Locate the cell with the specified text and output its (X, Y) center coordinate. 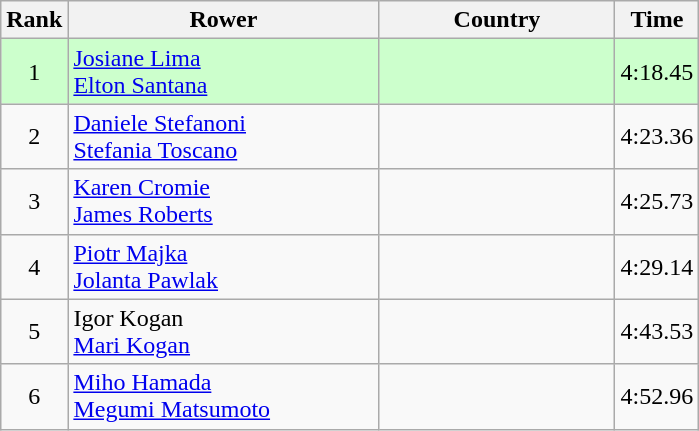
Rower (224, 20)
6 (34, 396)
5 (34, 332)
4:18.45 (657, 72)
4:43.53 (657, 332)
Country (497, 20)
Karen CromieJames Roberts (224, 202)
Piotr MajkaJolanta Pawlak (224, 266)
Igor KoganMari Kogan (224, 332)
Time (657, 20)
4 (34, 266)
4:52.96 (657, 396)
2 (34, 136)
Miho HamadaMegumi Matsumoto (224, 396)
Daniele StefanoniStefania Toscano (224, 136)
4:25.73 (657, 202)
1 (34, 72)
Josiane LimaElton Santana (224, 72)
Rank (34, 20)
4:29.14 (657, 266)
3 (34, 202)
4:23.36 (657, 136)
